Detect which cell encompasses the target text, then output its [X, Y] center coordinate. 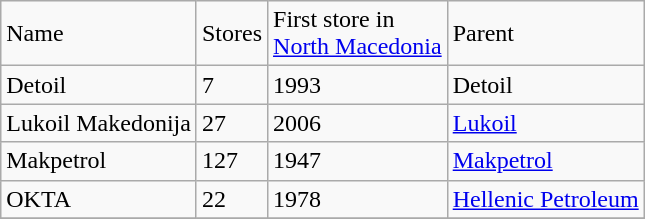
Stores [232, 34]
Parent [546, 34]
1947 [358, 161]
Lukoil Makedonija [99, 123]
127 [232, 161]
First store inNorth Macedonia [358, 34]
OKTA [99, 199]
2006 [358, 123]
Lukoil [546, 123]
1993 [358, 85]
1978 [358, 199]
Hellenic Petroleum [546, 199]
22 [232, 199]
Name [99, 34]
27 [232, 123]
7 [232, 85]
